Pinpoint the cell where the given text exists, returning its [x, y] midpoint coordinate. 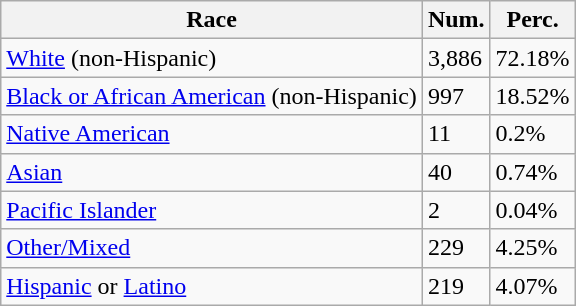
Native American [212, 134]
White (non-Hispanic) [212, 58]
18.52% [532, 96]
Perc. [532, 20]
Black or African American (non-Hispanic) [212, 96]
72.18% [532, 58]
4.25% [532, 248]
11 [456, 134]
2 [456, 210]
Num. [456, 20]
Pacific Islander [212, 210]
4.07% [532, 286]
40 [456, 172]
Asian [212, 172]
997 [456, 96]
Race [212, 20]
3,886 [456, 58]
0.2% [532, 134]
0.74% [532, 172]
Other/Mixed [212, 248]
229 [456, 248]
Hispanic or Latino [212, 286]
219 [456, 286]
0.04% [532, 210]
